For the text-containing cell, return its midpoint in (x, y) coordinate format. 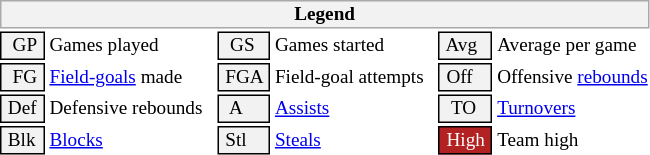
Avg (466, 46)
Field-goal attempts (354, 77)
Steals (354, 140)
Team high (573, 140)
Blocks (131, 140)
Average per game (573, 46)
FGA (244, 77)
High (466, 140)
TO (466, 108)
Off (466, 77)
GS (244, 46)
Legend (324, 14)
Assists (354, 108)
Games played (131, 46)
FG (22, 77)
Stl (244, 140)
Field-goals made (131, 77)
Games started (354, 46)
GP (22, 46)
Defensive rebounds (131, 108)
Turnovers (573, 108)
A (244, 108)
Def (22, 108)
Offensive rebounds (573, 77)
Blk (22, 140)
